Extract the (X, Y) coordinate from the center of the cell holding the provided text.  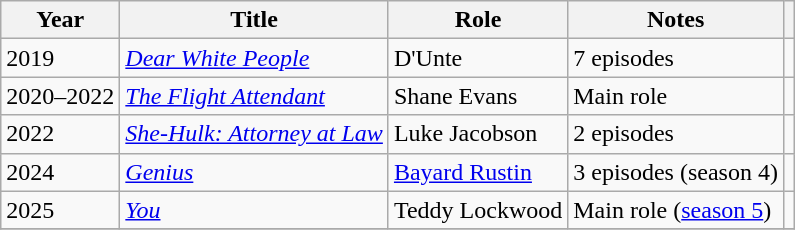
2024 (60, 172)
Title (254, 20)
Notes (676, 20)
She-Hulk: Attorney at Law (254, 134)
Main role (season 5) (676, 210)
Luke Jacobson (478, 134)
2019 (60, 58)
3 episodes (season 4) (676, 172)
2020–2022 (60, 96)
2022 (60, 134)
2 episodes (676, 134)
Role (478, 20)
D'Unte (478, 58)
7 episodes (676, 58)
Main role (676, 96)
2025 (60, 210)
Dear White People (254, 58)
Shane Evans (478, 96)
Teddy Lockwood (478, 210)
The Flight Attendant (254, 96)
Year (60, 20)
You (254, 210)
Bayard Rustin (478, 172)
Genius (254, 172)
